From the cell containing the given text, extract its center point as [X, Y] coordinate. 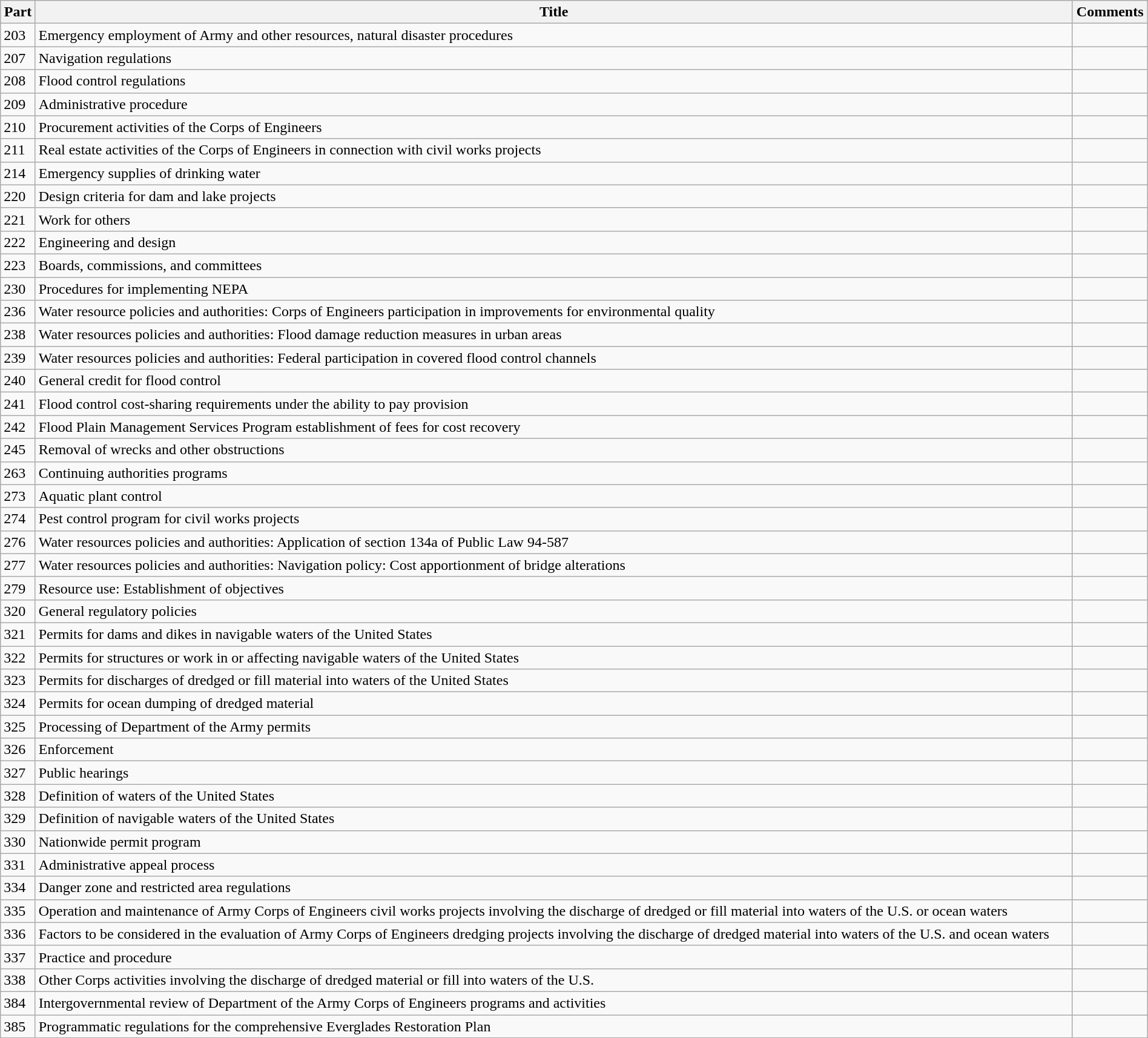
327 [18, 773]
Danger zone and restricted area regulations [553, 888]
Other Corps activities involving the discharge of dredged material or fill into waters of the U.S. [553, 980]
211 [18, 150]
Nationwide permit program [553, 842]
240 [18, 381]
208 [18, 81]
Water resources policies and authorities: Federal participation in covered flood control channels [553, 358]
Title [553, 12]
Administrative procedure [553, 104]
331 [18, 865]
222 [18, 242]
Comments [1110, 12]
320 [18, 611]
329 [18, 819]
220 [18, 196]
Navigation regulations [553, 58]
324 [18, 704]
Work for others [553, 219]
Flood control cost-sharing requirements under the ability to pay provision [553, 404]
238 [18, 335]
Pest control program for civil works projects [553, 519]
203 [18, 35]
245 [18, 450]
330 [18, 842]
323 [18, 681]
Removal of wrecks and other obstructions [553, 450]
Definition of navigable waters of the United States [553, 819]
Real estate activities of the Corps of Engineers in connection with civil works projects [553, 150]
Programmatic regulations for the comprehensive Everglades Restoration Plan [553, 1026]
274 [18, 519]
209 [18, 104]
338 [18, 980]
276 [18, 542]
Practice and procedure [553, 957]
Administrative appeal process [553, 865]
Emergency supplies of drinking water [553, 173]
Permits for dams and dikes in navigable waters of the United States [553, 634]
Permits for ocean dumping of dredged material [553, 704]
Water resources policies and authorities: Application of section 134a of Public Law 94-587 [553, 542]
322 [18, 657]
Flood control regulations [553, 81]
277 [18, 565]
242 [18, 427]
223 [18, 265]
Part [18, 12]
273 [18, 496]
Procedures for implementing NEPA [553, 289]
Processing of Department of the Army permits [553, 727]
Permits for discharges of dredged or fill material into waters of the United States [553, 681]
336 [18, 934]
Water resource policies and authorities: Corps of Engineers participation in improvements for environmental quality [553, 312]
230 [18, 289]
207 [18, 58]
241 [18, 404]
221 [18, 219]
Aquatic plant control [553, 496]
Public hearings [553, 773]
Water resources policies and authorities: Flood damage reduction measures in urban areas [553, 335]
Water resources policies and authorities: Navigation policy: Cost apportionment of bridge alterations [553, 565]
General regulatory policies [553, 611]
Emergency employment of Army and other resources, natural disaster procedures [553, 35]
Resource use: Establishment of objectives [553, 588]
334 [18, 888]
Design criteria for dam and lake projects [553, 196]
Engineering and design [553, 242]
210 [18, 127]
Definition of waters of the United States [553, 796]
General credit for flood control [553, 381]
Intergovernmental review of Department of the Army Corps of Engineers programs and activities [553, 1003]
Flood Plain Management Services Program establishment of fees for cost recovery [553, 427]
Procurement activities of the Corps of Engineers [553, 127]
335 [18, 911]
Permits for structures or work in or affecting navigable waters of the United States [553, 657]
328 [18, 796]
337 [18, 957]
384 [18, 1003]
Continuing authorities programs [553, 473]
325 [18, 727]
385 [18, 1026]
Boards, commissions, and committees [553, 265]
239 [18, 358]
263 [18, 473]
236 [18, 312]
326 [18, 750]
279 [18, 588]
321 [18, 634]
214 [18, 173]
Enforcement [553, 750]
